For the text-containing cell, return its midpoint in [X, Y] coordinate format. 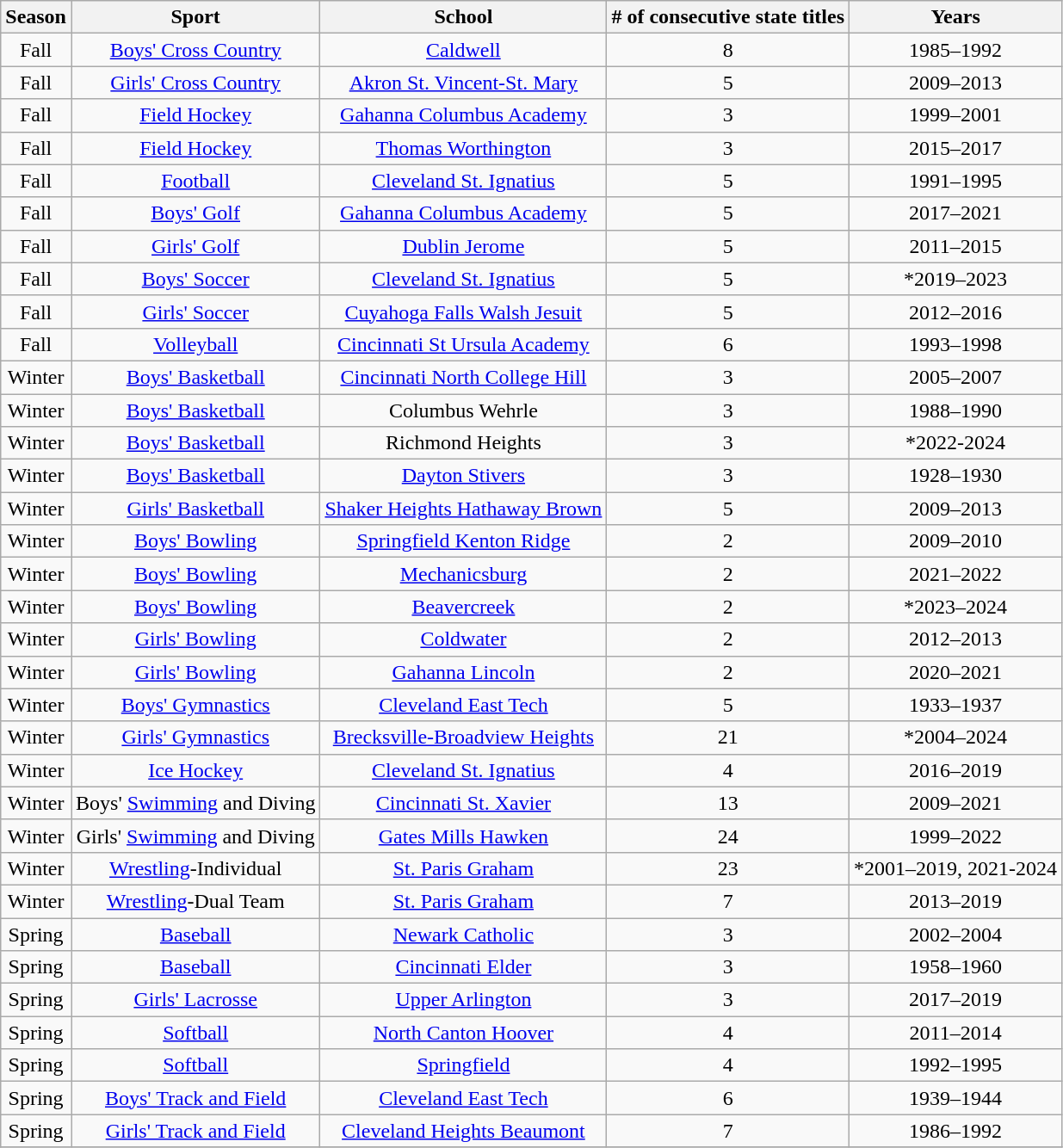
Cleveland Heights Beaumont [463, 1131]
Boys' Golf [195, 213]
Richmond Heights [463, 443]
2011–2015 [955, 246]
Cuyahoga Falls Walsh Jesuit [463, 312]
2013–2019 [955, 901]
Boys' Swimming and Diving [195, 803]
Girls' Lacrosse [195, 1000]
Caldwell [463, 50]
2012–2013 [955, 639]
Mechanicsburg [463, 574]
Girls' Golf [195, 246]
24 [728, 836]
# of consecutive state titles [728, 17]
Boys' Cross Country [195, 50]
Years [955, 17]
*2001–2019, 2021-2024 [955, 868]
*2019–2023 [955, 279]
23 [728, 868]
2017–2019 [955, 1000]
Cincinnati Elder [463, 967]
2009–2010 [955, 541]
Shaker Heights Hathaway Brown [463, 509]
School [463, 17]
2020–2021 [955, 672]
1939–1944 [955, 1098]
Boys' Gymnastics [195, 705]
1958–1960 [955, 967]
Upper Arlington [463, 1000]
Football [195, 181]
2015–2017 [955, 148]
2002–2004 [955, 934]
1988–1990 [955, 410]
Springfield Kenton Ridge [463, 541]
2021–2022 [955, 574]
Ice Hockey [195, 770]
Akron St. Vincent-St. Mary [463, 83]
Cincinnati St. Xavier [463, 803]
1991–1995 [955, 181]
Dublin Jerome [463, 246]
Girls' Basketball [195, 509]
Girls' Track and Field [195, 1131]
1999–2022 [955, 836]
Girls' Cross Country [195, 83]
*2023–2024 [955, 607]
2009–2021 [955, 803]
8 [728, 50]
1985–1992 [955, 50]
2016–2019 [955, 770]
1992–1995 [955, 1065]
Boys' Soccer [195, 279]
Gahanna Lincoln [463, 672]
Beavercreek [463, 607]
Girls' Gymnastics [195, 738]
North Canton Hoover [463, 1033]
Volleyball [195, 344]
Newark Catholic [463, 934]
Columbus Wehrle [463, 410]
Thomas Worthington [463, 148]
1928–1930 [955, 476]
*2022-2024 [955, 443]
Sport [195, 17]
Coldwater [463, 639]
Girls' Swimming and Diving [195, 836]
2017–2021 [955, 213]
1993–1998 [955, 344]
1986–1992 [955, 1131]
Springfield [463, 1065]
Wrestling-Individual [195, 868]
Dayton Stivers [463, 476]
Gates Mills Hawken [463, 836]
2005–2007 [955, 377]
Wrestling-Dual Team [195, 901]
Cincinnati St Ursula Academy [463, 344]
*2004–2024 [955, 738]
13 [728, 803]
Cincinnati North College Hill [463, 377]
1999–2001 [955, 115]
2012–2016 [955, 312]
2011–2014 [955, 1033]
Boys' Track and Field [195, 1098]
21 [728, 738]
Brecksville-Broadview Heights [463, 738]
Season [36, 17]
Girls' Soccer [195, 312]
1933–1937 [955, 705]
